Scan for the cell matching the given text and deliver its [X, Y] coordinate at center. 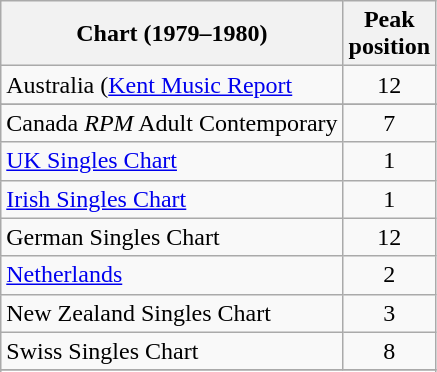
Australia (Kent Music Report [172, 85]
Peakposition [389, 34]
Canada RPM Adult Contemporary [172, 123]
German Singles Chart [172, 237]
2 [389, 275]
Chart (1979–1980) [172, 34]
Netherlands [172, 275]
UK Singles Chart [172, 161]
New Zealand Singles Chart [172, 313]
3 [389, 313]
Irish Singles Chart [172, 199]
7 [389, 123]
Swiss Singles Chart [172, 351]
8 [389, 351]
